Detect which cell encompasses the target text, then output its [x, y] center coordinate. 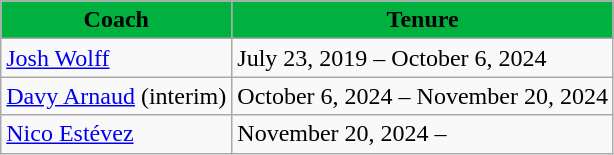
July 23, 2019 – October 6, 2024 [423, 58]
November 20, 2024 – [423, 134]
Davy Arnaud (interim) [116, 96]
Nico Estévez [116, 134]
Josh Wolff [116, 58]
Tenure [423, 20]
Coach [116, 20]
October 6, 2024 – November 20, 2024 [423, 96]
